For the text-containing cell, return its midpoint in (x, y) coordinate format. 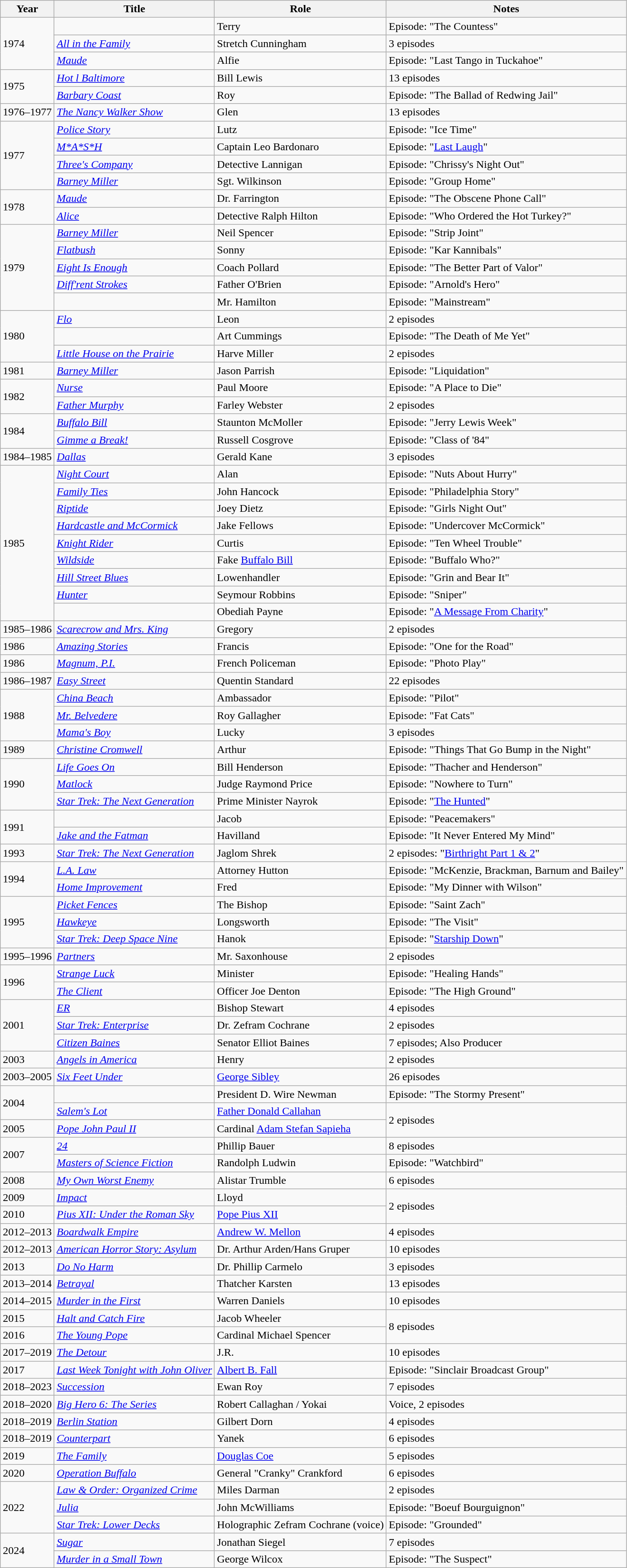
Episode: "The Obscene Phone Call" (506, 198)
Episode: "Group Home" (506, 181)
Father Murphy (134, 405)
Episode: "Sinclair Broadcast Group" (506, 1370)
The Family (134, 1456)
Sonny (301, 250)
Episode: "Ten Wheel Trouble" (506, 543)
1974 (27, 43)
Operation Buffalo (134, 1473)
Jacob (301, 819)
Law & Order: Organized Crime (134, 1490)
Episode: "Who Ordered the Hot Turkey?" (506, 216)
Warren Daniels (301, 1301)
2018–2023 (27, 1387)
Episode: "Class of '84" (506, 439)
Episode: "McKenzie, Brackman, Barnum and Bailey" (506, 870)
Episode: "Last Laugh" (506, 147)
Strange Luck (134, 973)
Picket Fences (134, 905)
Berlin Station (134, 1421)
Family Ties (134, 491)
22 episodes (506, 681)
2017–2019 (27, 1353)
Thatcher Karsten (301, 1283)
Year (27, 9)
Hardcastle and McCormick (134, 526)
Coach Pollard (301, 267)
Quentin Standard (301, 681)
Terry (301, 26)
General "Cranky" Crankford (301, 1473)
Flo (134, 319)
Episode: "Buffalo Who?" (506, 560)
Lutz (301, 129)
2020 (27, 1473)
Hanok (301, 939)
Alfie (301, 61)
Jason Parrish (301, 371)
Episode: "My Dinner with Wilson" (506, 887)
John McWilliams (301, 1507)
1984–1985 (27, 457)
Episode: "The High Ground" (506, 991)
Masters of Science Fiction (134, 1163)
Episode: "The Ballad of Redwing Jail" (506, 95)
1976–1977 (27, 112)
Gimme a Break! (134, 439)
Captain Leo Bardonaro (301, 147)
Robert Callaghan / Yokai (301, 1404)
Episode: "Liquidation" (506, 371)
Jacob Wheeler (301, 1318)
Fred (301, 887)
Episode: "Kar Kannibals" (506, 250)
Six Feet Under (134, 1077)
Angels in America (134, 1060)
Three's Company (134, 164)
Alistar Trumble (301, 1180)
Pope John Paul II (134, 1129)
Miles Darman (301, 1490)
Hawkeye (134, 922)
Matlock (134, 784)
Barbary Coast (134, 95)
Star Trek: Lower Decks (134, 1525)
Joey Dietz (301, 509)
Lloyd (301, 1197)
Star Trek: Enterprise (134, 1025)
1978 (27, 207)
Sugar (134, 1542)
Hunter (134, 595)
The Client (134, 991)
Father Donald Callahan (301, 1111)
1979 (27, 267)
Senator Elliot Baines (301, 1042)
Randolph Ludwin (301, 1163)
Art Cummings (301, 336)
Russell Cosgrove (301, 439)
President D. Wire Newman (301, 1094)
2003–2005 (27, 1077)
Little House on the Prairie (134, 353)
Harve Miller (301, 353)
Murder in a Small Town (134, 1559)
1977 (27, 155)
1985 (27, 543)
Cardinal Michael Spencer (301, 1335)
Attorney Hutton (301, 870)
Amazing Stories (134, 646)
Episode: "The Visit" (506, 922)
2009 (27, 1197)
Episode: "A Message From Charity" (506, 612)
2015 (27, 1318)
1975 (27, 86)
2017 (27, 1370)
Mama's Boy (134, 732)
Episode: "Grounded" (506, 1525)
Detective Ralph Hilton (301, 216)
Succession (134, 1387)
Episode: "Nowhere to Turn" (506, 784)
Obediah Payne (301, 612)
1993 (27, 853)
All in the Family (134, 43)
Neil Spencer (301, 233)
Bill Henderson (301, 767)
Havilland (301, 836)
Albert B. Fall (301, 1370)
1996 (27, 982)
ER (134, 1008)
Francis (301, 646)
M*A*S*H (134, 147)
Officer Joe Denton (301, 991)
Episode: "Chrissy's Night Out" (506, 164)
Do No Harm (134, 1266)
The Bishop (301, 905)
Dr. Farrington (301, 198)
Cardinal Adam Stefan Sapieha (301, 1129)
Episode: "Nuts About Hurry" (506, 474)
Douglas Coe (301, 1456)
Eight Is Enough (134, 267)
Episode: "Undercover McCormick" (506, 526)
Lowenhandler (301, 577)
Big Hero 6: The Series (134, 1404)
Gilbert Dorn (301, 1421)
George Wilcox (301, 1559)
Mr. Belvedere (134, 715)
Alan (301, 474)
Role (301, 9)
Flatbush (134, 250)
Yanek (301, 1439)
1988 (27, 715)
Night Court (134, 474)
Voice, 2 episodes (506, 1404)
Star Trek: Deep Space Nine (134, 939)
Father O'Brien (301, 285)
Episode: "Photo Play" (506, 663)
Dallas (134, 457)
Episode: "Thacher and Henderson" (506, 767)
1994 (27, 879)
Seymour Robbins (301, 595)
Dr. Zefram Cochrane (301, 1025)
Glen (301, 112)
L.A. Law (134, 870)
Staunton McMoller (301, 422)
Pius XII: Under the Roman Sky (134, 1215)
Stretch Cunningham (301, 43)
2022 (27, 1507)
1981 (27, 371)
Judge Raymond Price (301, 784)
China Beach (134, 698)
Knight Rider (134, 543)
Arthur (301, 749)
Andrew W. Mellon (301, 1232)
John Hancock (301, 491)
Christine Cromwell (134, 749)
Police Story (134, 129)
2005 (27, 1129)
Easy Street (134, 681)
7 episodes; Also Producer (506, 1042)
The Nancy Walker Show (134, 112)
26 episodes (506, 1077)
Ewan Roy (301, 1387)
Fake Buffalo Bill (301, 560)
Curtis (301, 543)
American Horror Story: Asylum (134, 1249)
Citizen Baines (134, 1042)
2010 (27, 1215)
Counterpart (134, 1439)
Jake Fellows (301, 526)
Alice (134, 216)
Magnum, P.I. (134, 663)
2019 (27, 1456)
Episode: "The Death of Me Yet" (506, 336)
J.R. (301, 1353)
Ambassador (301, 698)
2016 (27, 1335)
Episode: "The Hunted" (506, 801)
Bishop Stewart (301, 1008)
Roy Gallagher (301, 715)
Episode: "It Never Entered My Mind" (506, 836)
1991 (27, 827)
Episode: "Mainstream" (506, 302)
Murder in the First (134, 1301)
Episode: "Fat Cats" (506, 715)
Bill Lewis (301, 78)
Home Improvement (134, 887)
Roy (301, 95)
Hot l Baltimore (134, 78)
Episode: "Sniper" (506, 595)
Jake and the Fatman (134, 836)
Impact (134, 1197)
Julia (134, 1507)
Riptide (134, 509)
Gregory (301, 629)
Nurse (134, 388)
Mr. Hamilton (301, 302)
Boardwalk Empire (134, 1232)
Life Goes On (134, 767)
Episode: "Ice Time" (506, 129)
Episode: "Grin and Bear It" (506, 577)
Detective Lannigan (301, 164)
2018–2020 (27, 1404)
Jaglom Shrek (301, 853)
24 (134, 1146)
Episode: "Pilot" (506, 698)
My Own Worst Enemy (134, 1180)
1984 (27, 431)
Last Week Tonight with John Oliver (134, 1370)
1995 (27, 922)
Jonathan Siegel (301, 1542)
George Sibley (301, 1077)
Prime Minister Nayrok (301, 801)
2001 (27, 1025)
Episode: "Saint Zach" (506, 905)
1989 (27, 749)
2004 (27, 1103)
2008 (27, 1180)
Episode: "The Suspect" (506, 1559)
1982 (27, 396)
Henry (301, 1060)
2024 (27, 1550)
Mr. Saxonhouse (301, 956)
Paul Moore (301, 388)
2 episodes: "Birthright Part 1 & 2" (506, 853)
Episode: "The Stormy Present" (506, 1094)
The Young Pope (134, 1335)
Episode: "Things That Go Bump in the Night" (506, 749)
Betrayal (134, 1283)
Episode: "Strip Joint" (506, 233)
Episode: "Jerry Lewis Week" (506, 422)
Episode: "One for the Road" (506, 646)
Episode: "Arnold's Hero" (506, 285)
5 episodes (506, 1456)
Partners (134, 956)
Episode: "The Better Part of Valor" (506, 267)
Pope Pius XII (301, 1215)
2014–2015 (27, 1301)
1990 (27, 784)
Hill Street Blues (134, 577)
1986–1987 (27, 681)
Gerald Kane (301, 457)
Wildside (134, 560)
Buffalo Bill (134, 422)
Title (134, 9)
1985–1986 (27, 629)
Episode: "Healing Hands" (506, 973)
Episode: "Starship Down" (506, 939)
2013–2014 (27, 1283)
2013 (27, 1266)
Episode: "The Countess" (506, 26)
The Detour (134, 1353)
Episode: "Girls Night Out" (506, 509)
Episode: "Philadelphia Story" (506, 491)
Halt and Catch Fire (134, 1318)
Episode: "Watchbird" (506, 1163)
Leon (301, 319)
2007 (27, 1154)
Episode: "Last Tango in Tuckahoe" (506, 61)
1980 (27, 336)
Episode: "Peacemakers" (506, 819)
Episode: "Boeuf Bourguignon" (506, 1507)
Episode: "A Place to Die" (506, 388)
Phillip Bauer (301, 1146)
French Policeman (301, 663)
Dr. Arthur Arden/Hans Gruper (301, 1249)
Lucky (301, 732)
Sgt. Wilkinson (301, 181)
Farley Webster (301, 405)
Scarecrow and Mrs. King (134, 629)
1995–1996 (27, 956)
Notes (506, 9)
2003 (27, 1060)
Longsworth (301, 922)
Diff'rent Strokes (134, 285)
Minister (301, 973)
Dr. Phillip Carmelo (301, 1266)
Holographic Zefram Cochrane (voice) (301, 1525)
Salem's Lot (134, 1111)
